Scan for the cell matching the given text and deliver its (x, y) coordinate at center. 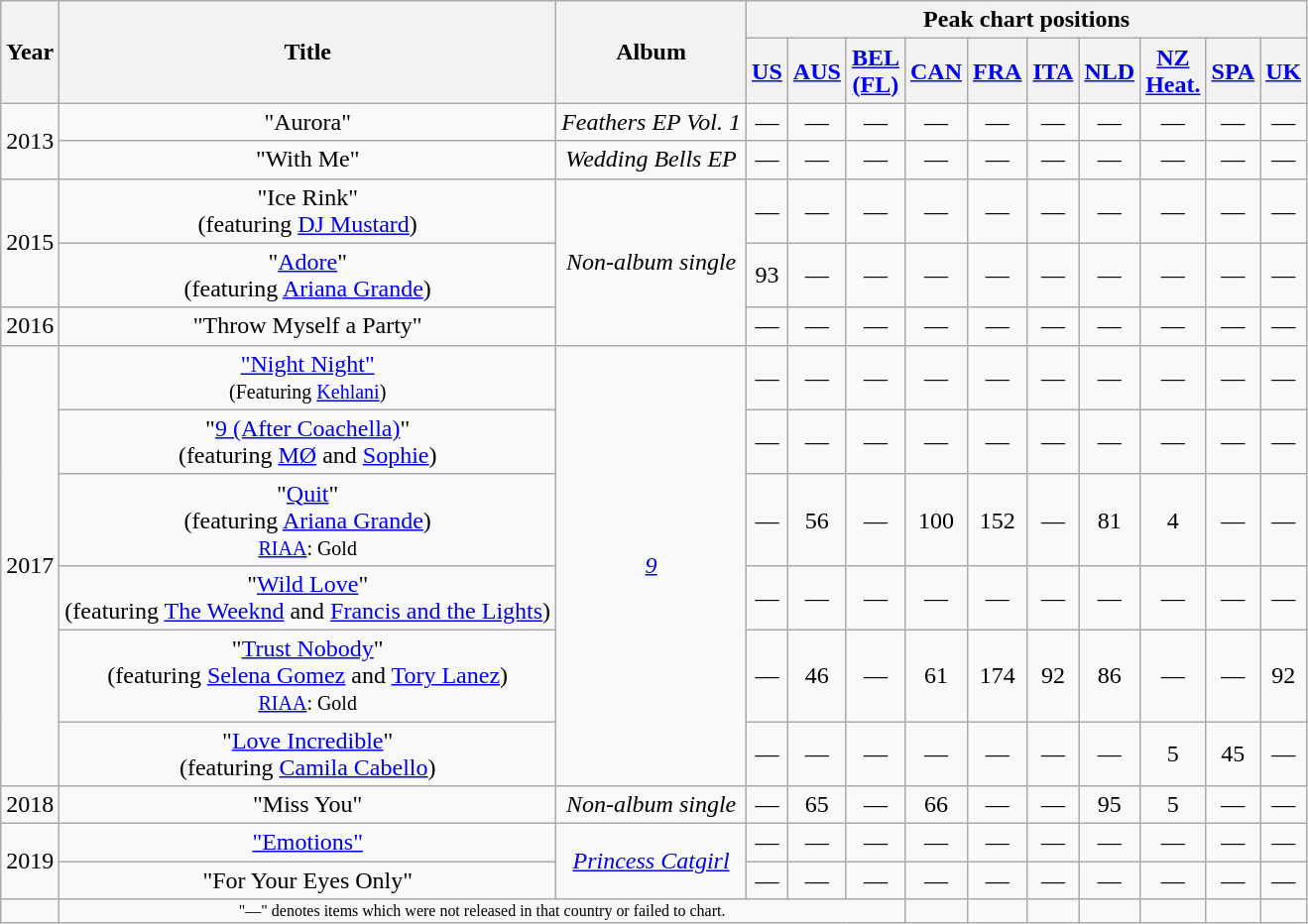
BEL(FL) (875, 71)
"Night Night"(Featuring Kehlani) (307, 377)
46 (817, 675)
2018 (30, 805)
2013 (30, 141)
"Aurora" (307, 122)
"Emotions" (307, 843)
66 (936, 805)
CAN (936, 71)
"Trust Nobody" (featuring Selena Gomez and Tory Lanez)RIAA: Gold (307, 675)
FRA (998, 71)
2019 (30, 862)
NZHeat. (1173, 71)
100 (936, 520)
"9 (After Coachella)" (featuring MØ and Sophie) (307, 442)
95 (1110, 805)
UK (1283, 71)
81 (1110, 520)
Year (30, 52)
9 (652, 565)
174 (998, 675)
Peak chart positions (1027, 20)
"—" denotes items which were not released in that country or failed to chart. (482, 911)
Feathers EP Vol. 1 (652, 122)
65 (817, 805)
2017 (30, 565)
4 (1173, 520)
NLD (1110, 71)
"Miss You" (307, 805)
152 (998, 520)
93 (768, 276)
61 (936, 675)
"Quit"(featuring Ariana Grande)RIAA: Gold (307, 520)
86 (1110, 675)
"Wild Love" (featuring The Weeknd and Francis and the Lights) (307, 597)
US (768, 71)
SPA (1234, 71)
2015 (30, 243)
45 (1234, 753)
AUS (817, 71)
"For Your Eyes Only" (307, 880)
2016 (30, 326)
Wedding Bells EP (652, 160)
"Throw Myself a Party" (307, 326)
Album (652, 52)
"Adore"(featuring Ariana Grande) (307, 276)
"Love Incredible"(featuring Camila Cabello) (307, 753)
"With Me" (307, 160)
Princess Catgirl (652, 862)
56 (817, 520)
"Ice Rink" (featuring DJ Mustard) (307, 210)
Title (307, 52)
ITA (1053, 71)
